Provide the [x, y] coordinate of the cell's center where the given text is located.  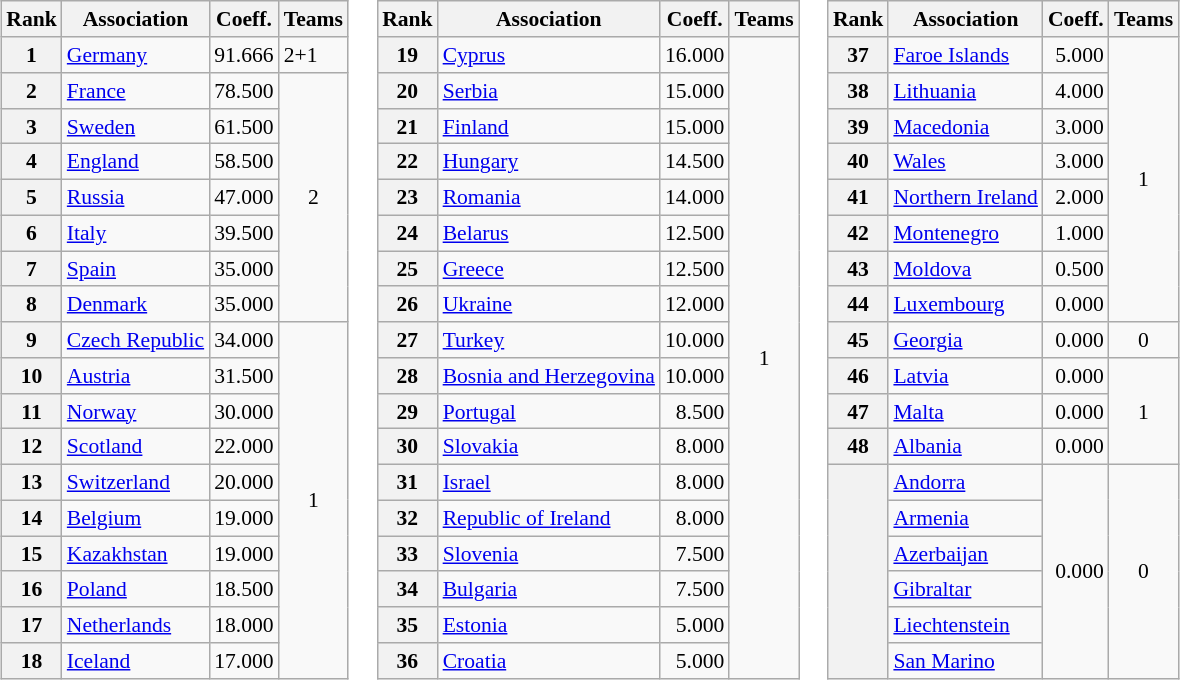
46 [858, 376]
France [136, 91]
43 [858, 269]
5 [32, 197]
Cyprus [549, 55]
Hungary [549, 162]
Sweden [136, 126]
40 [858, 162]
28 [408, 376]
Austria [136, 376]
16.000 [694, 55]
Malta [966, 411]
Armenia [966, 518]
41 [858, 197]
78.500 [244, 91]
32 [408, 518]
11 [32, 411]
91.666 [244, 55]
Andorra [966, 482]
37 [858, 55]
30 [408, 447]
31.500 [244, 376]
34 [408, 589]
8.500 [694, 411]
10 [32, 376]
Italy [136, 233]
47.000 [244, 197]
Iceland [136, 661]
45 [858, 340]
Lithuania [966, 91]
Kazakhstan [136, 554]
0.500 [1076, 269]
9 [32, 340]
42 [858, 233]
14.000 [694, 197]
Denmark [136, 304]
18.500 [244, 589]
Slovenia [549, 554]
Luxembourg [966, 304]
Slovakia [549, 447]
Switzerland [136, 482]
Scotland [136, 447]
20 [408, 91]
31 [408, 482]
8 [32, 304]
4.000 [1076, 91]
34.000 [244, 340]
48 [858, 447]
Republic of Ireland [549, 518]
Northern Ireland [966, 197]
Belarus [549, 233]
20.000 [244, 482]
Portugal [549, 411]
Faroe Islands [966, 55]
Wales [966, 162]
24 [408, 233]
Greece [549, 269]
Finland [549, 126]
26 [408, 304]
Germany [136, 55]
1.000 [1076, 233]
38 [858, 91]
Russia [136, 197]
Norway [136, 411]
Montenegro [966, 233]
Serbia [549, 91]
England [136, 162]
7 [32, 269]
29 [408, 411]
27 [408, 340]
25 [408, 269]
Moldova [966, 269]
61.500 [244, 126]
19 [408, 55]
Bosnia and Herzegovina [549, 376]
Georgia [966, 340]
35 [408, 625]
Azerbaijan [966, 554]
3 [32, 126]
Czech Republic [136, 340]
21 [408, 126]
22.000 [244, 447]
44 [858, 304]
47 [858, 411]
58.500 [244, 162]
Poland [136, 589]
Turkey [549, 340]
12.000 [694, 304]
16 [32, 589]
14.500 [694, 162]
Bulgaria [549, 589]
12 [32, 447]
33 [408, 554]
17 [32, 625]
13 [32, 482]
Estonia [549, 625]
Liechtenstein [966, 625]
30.000 [244, 411]
Romania [549, 197]
23 [408, 197]
Gibraltar [966, 589]
Latvia [966, 376]
6 [32, 233]
Israel [549, 482]
18 [32, 661]
Belgium [136, 518]
15 [32, 554]
Macedonia [966, 126]
4 [32, 162]
17.000 [244, 661]
14 [32, 518]
Ukraine [549, 304]
22 [408, 162]
2.000 [1076, 197]
36 [408, 661]
San Marino [966, 661]
Netherlands [136, 625]
Croatia [549, 661]
39 [858, 126]
Albania [966, 447]
2+1 [314, 55]
39.500 [244, 233]
Spain [136, 269]
18.000 [244, 625]
